For the text-containing cell, return its midpoint in (x, y) coordinate format. 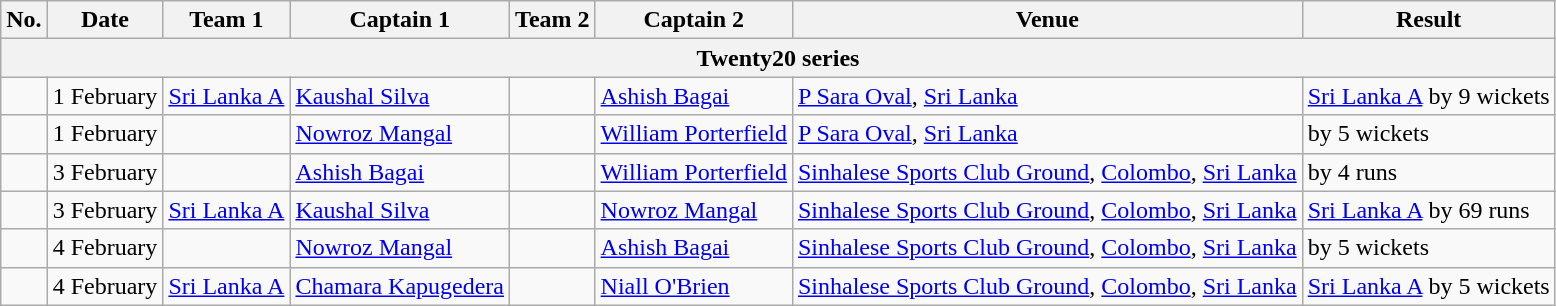
Team 1 (226, 20)
Result (1428, 20)
Niall O'Brien (694, 286)
Team 2 (553, 20)
Captain 1 (400, 20)
Venue (1047, 20)
Captain 2 (694, 20)
by 4 runs (1428, 172)
Twenty20 series (778, 58)
Sri Lanka A by 69 runs (1428, 210)
Sri Lanka A by 5 wickets (1428, 286)
Date (105, 20)
Sri Lanka A by 9 wickets (1428, 96)
No. (24, 20)
Chamara Kapugedera (400, 286)
